Return the [X, Y] coordinate for the center point of the cell that contains the specified text.  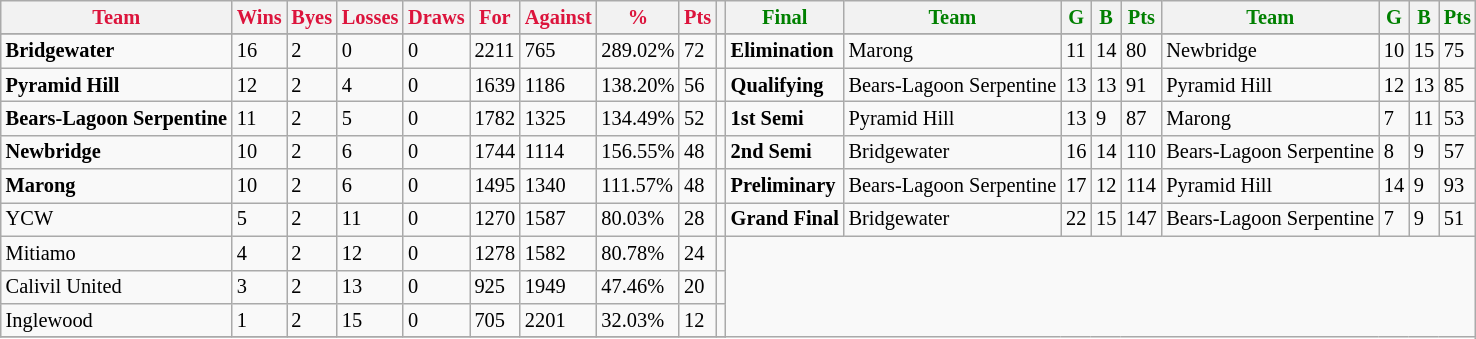
Draws [436, 17]
93 [1458, 186]
2211 [495, 51]
YCW [116, 219]
138.20% [638, 85]
147 [1141, 219]
1325 [558, 118]
Losses [370, 17]
80.03% [638, 219]
Grand Final [785, 219]
51 [1458, 219]
1278 [495, 253]
114 [1141, 186]
47.46% [638, 287]
1639 [495, 85]
87 [1141, 118]
17 [1076, 186]
Preliminary [785, 186]
3 [260, 287]
2201 [558, 320]
52 [698, 118]
32.03% [638, 320]
Mitiamo [116, 253]
For [495, 17]
Against [558, 17]
2nd Semi [785, 152]
765 [558, 51]
Inglewood [116, 320]
72 [698, 51]
705 [495, 320]
85 [1458, 85]
134.49% [638, 118]
1495 [495, 186]
1 [260, 320]
20 [698, 287]
1949 [558, 287]
110 [1141, 152]
1782 [495, 118]
22 [1076, 219]
28 [698, 219]
91 [1141, 85]
Qualifying [785, 85]
56 [698, 85]
1st Semi [785, 118]
Elimination [785, 51]
80.78% [638, 253]
Byes [311, 17]
24 [698, 253]
1340 [558, 186]
Final [785, 17]
1744 [495, 152]
111.57% [638, 186]
80 [1141, 51]
Wins [260, 17]
Calivil United [116, 287]
% [638, 17]
925 [495, 287]
1587 [558, 219]
156.55% [638, 152]
289.02% [638, 51]
57 [1458, 152]
75 [1458, 51]
1270 [495, 219]
1582 [558, 253]
8 [1394, 152]
1186 [558, 85]
1114 [558, 152]
53 [1458, 118]
